Pinpoint the cell where the given text exists, returning its (x, y) midpoint coordinate. 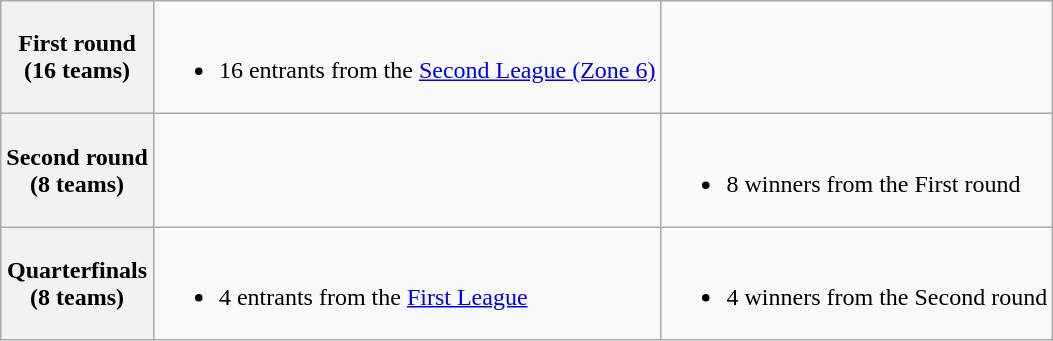
4 entrants from the First League (407, 284)
8 winners from the First round (857, 170)
Second round (8 teams) (78, 170)
4 winners from the Second round (857, 284)
First round (16 teams) (78, 58)
16 entrants from the Second League (Zone 6) (407, 58)
Quarterfinals (8 teams) (78, 284)
